Search for the cell housing the specified text and yield its (x, y) center coordinate. 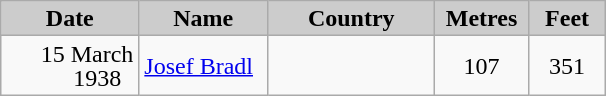
Josef Bradl (204, 66)
Name (204, 18)
351 (567, 66)
Date (70, 18)
15 March 1938 (70, 66)
107 (482, 66)
Feet (567, 18)
Metres (482, 18)
Country (352, 18)
